Output the [X, Y] coordinate of the center of the cell containing the given text.  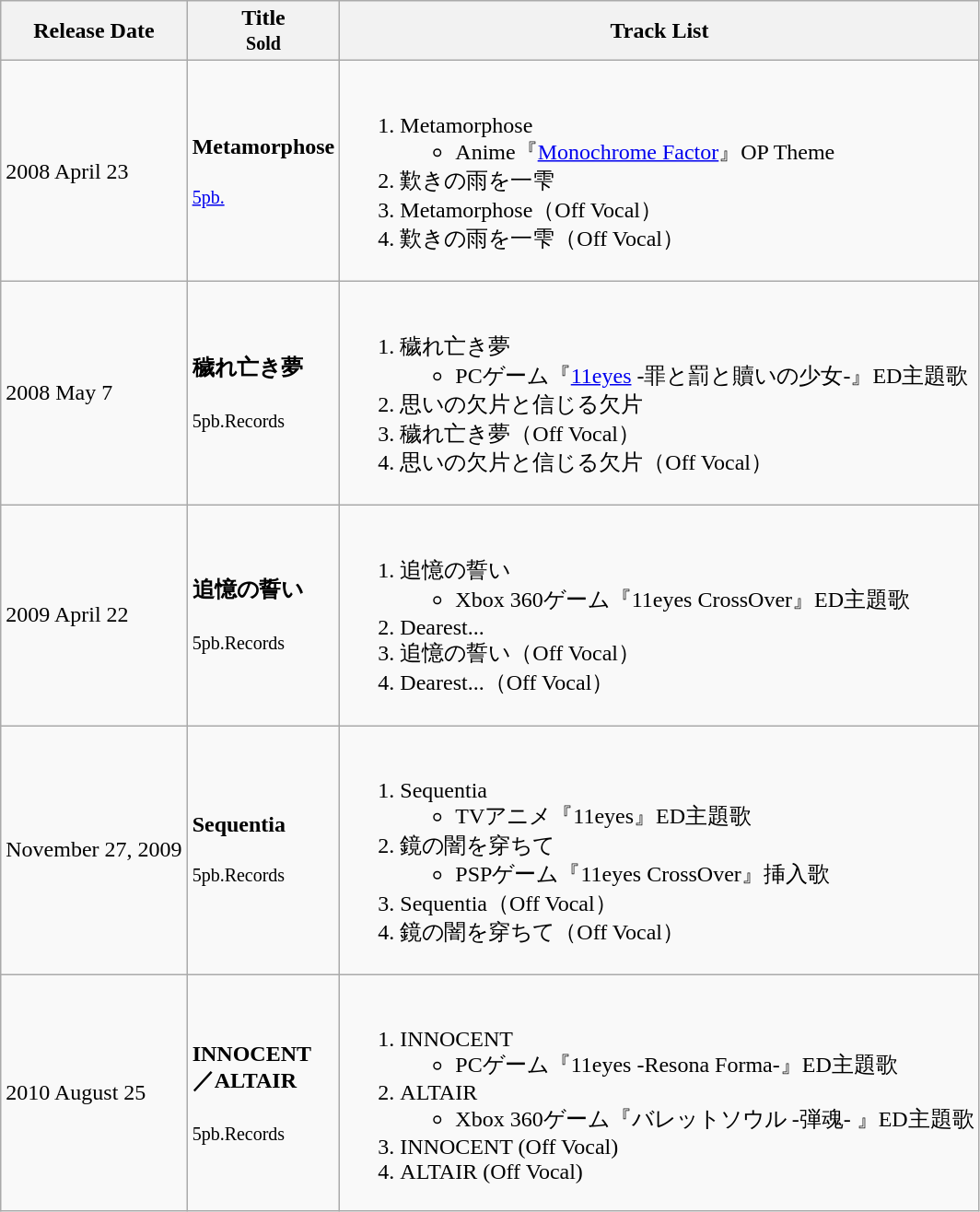
追憶の誓いXbox 360ゲーム『11eyes CrossOver』ED主題歌Dearest...追憶の誓い（Off Vocal）Dearest...（Off Vocal） [659, 615]
MetamorphoseAnime『Monochrome Factor』OP Theme歎きの雨を一雫Metamorphose（Off Vocal）歎きの雨を一雫（Off Vocal） [659, 171]
November 27, 2009 [94, 851]
穢れ亡き夢5pb.Records [263, 393]
INNOCENT／ALTAIR5pb.Records [263, 1092]
穢れ亡き夢PCゲーム『11eyes -罪と罰と贖いの少女-』ED主題歌思いの欠片と信じる欠片穢れ亡き夢（Off Vocal）思いの欠片と信じる欠片（Off Vocal） [659, 393]
2010 August 25 [94, 1092]
2009 April 22 [94, 615]
2008 April 23 [94, 171]
追憶の誓い5pb.Records [263, 615]
Track List [659, 31]
Metamorphose5pb. [263, 171]
2008 May 7 [94, 393]
SequentiaTVアニメ『11eyes』ED主題歌鏡の闇を穿ちてPSPゲーム『11eyes CrossOver』挿入歌Sequentia（Off Vocal）鏡の闇を穿ちて（Off Vocal） [659, 851]
INNOCENTPCゲーム『11eyes -Resona Forma-』ED主題歌ALTAIRXbox 360ゲーム『バレットソウル -弾魂- 』ED主題歌INNOCENT (Off Vocal)ALTAIR (Off Vocal) [659, 1092]
Release Date [94, 31]
Title Sold [263, 31]
Sequentia5pb.Records [263, 851]
